Find where the given text appears and provide that cell's center as [x, y] coordinate. 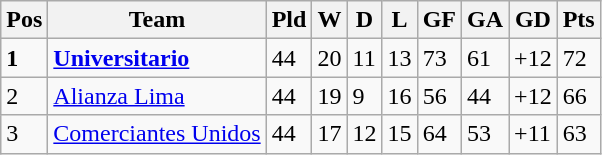
+11 [534, 134]
9 [364, 96]
20 [330, 58]
61 [486, 58]
56 [439, 96]
W [330, 20]
D [364, 20]
Team [157, 20]
L [400, 20]
13 [400, 58]
GD [534, 20]
12 [364, 134]
11 [364, 58]
73 [439, 58]
Pld [289, 20]
66 [578, 96]
Comerciantes Unidos [157, 134]
GF [439, 20]
64 [439, 134]
17 [330, 134]
53 [486, 134]
Pts [578, 20]
19 [330, 96]
3 [24, 134]
1 [24, 58]
72 [578, 58]
15 [400, 134]
16 [400, 96]
GA [486, 20]
Pos [24, 20]
Alianza Lima [157, 96]
Universitario [157, 58]
2 [24, 96]
63 [578, 134]
